Find where the given text appears and provide that cell's center as (X, Y) coordinate. 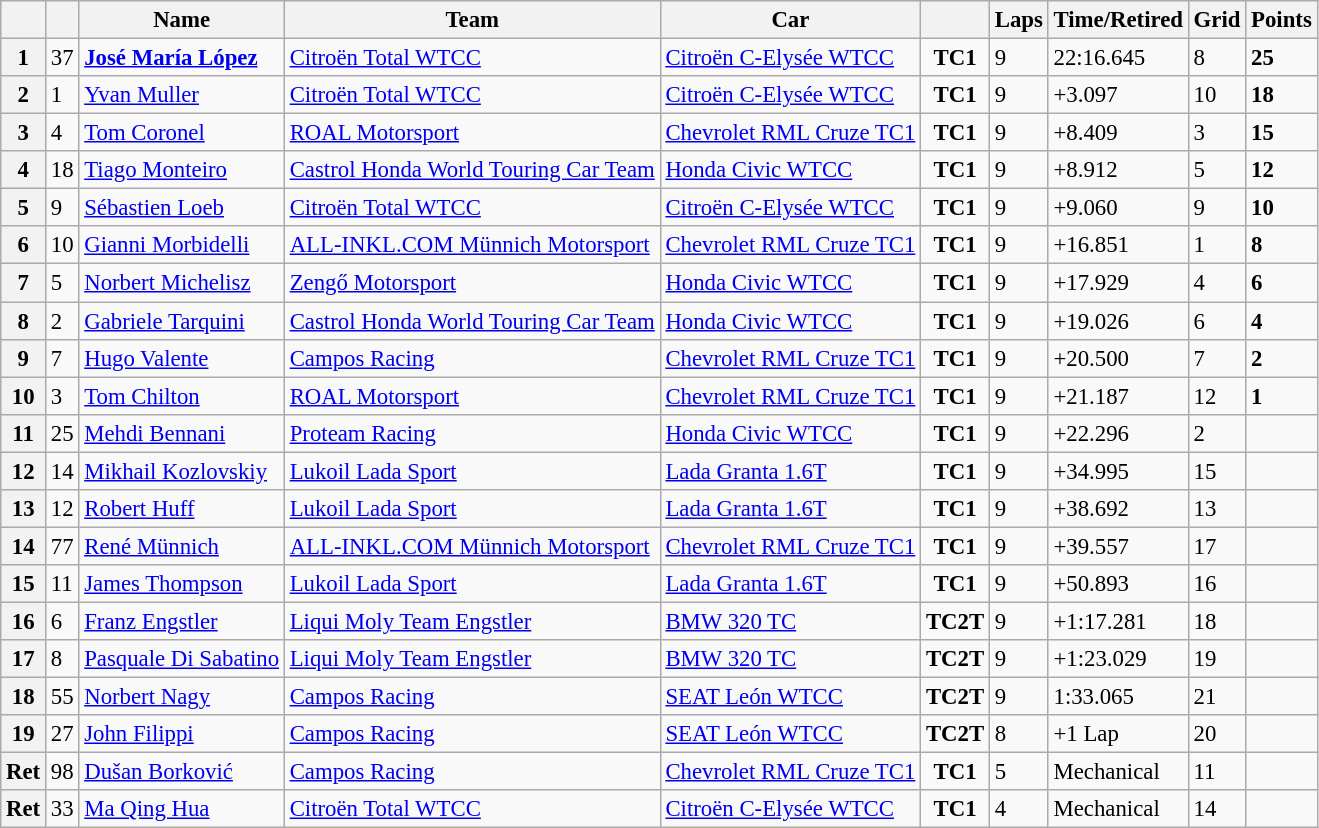
Team (472, 20)
+20.500 (1118, 358)
+21.187 (1118, 396)
1:33.065 (1118, 697)
Sébastien Loeb (182, 208)
Tom Chilton (182, 396)
+19.026 (1118, 321)
Points (1282, 20)
+50.893 (1118, 584)
+1 Lap (1118, 734)
+22.296 (1118, 433)
René Münnich (182, 546)
+16.851 (1118, 245)
21 (1216, 697)
Proteam Racing (472, 433)
20 (1216, 734)
Mikhail Kozlovskiy (182, 471)
33 (62, 809)
Grid (1216, 20)
27 (62, 734)
Norbert Michelisz (182, 283)
Pasquale Di Sabatino (182, 659)
Gianni Morbidelli (182, 245)
Yvan Muller (182, 95)
55 (62, 697)
+9.060 (1118, 208)
+8.912 (1118, 170)
John Filippi (182, 734)
Laps (1018, 20)
Name (182, 20)
Tom Coronel (182, 133)
Robert Huff (182, 509)
Gabriele Tarquini (182, 321)
+39.557 (1118, 546)
James Thompson (182, 584)
+8.409 (1118, 133)
37 (62, 58)
77 (62, 546)
+1:23.029 (1118, 659)
Ma Qing Hua (182, 809)
Car (790, 20)
Norbert Nagy (182, 697)
Franz Engstler (182, 621)
22:16.645 (1118, 58)
Mehdi Bennani (182, 433)
José María López (182, 58)
Zengő Motorsport (472, 283)
+1:17.281 (1118, 621)
Hugo Valente (182, 358)
Dušan Borković (182, 772)
98 (62, 772)
+17.929 (1118, 283)
+3.097 (1118, 95)
+38.692 (1118, 509)
+34.995 (1118, 471)
Tiago Monteiro (182, 170)
Time/Retired (1118, 20)
